Return the [x, y] coordinate for the center point of the cell that contains the specified text.  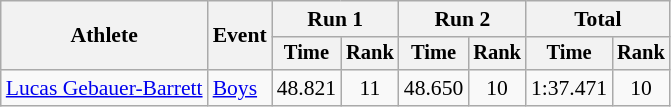
48.650 [434, 88]
Run 1 [336, 19]
1:37.471 [569, 88]
48.821 [306, 88]
Total [598, 19]
Run 2 [462, 19]
Boys [240, 88]
Event [240, 36]
Lucas Gebauer-Barrett [104, 88]
11 [370, 88]
Athlete [104, 36]
